Extract the [x, y] coordinate from the center of the cell holding the provided text.  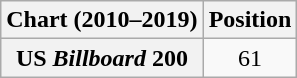
Chart (2010–2019) [102, 20]
Position [250, 20]
US Billboard 200 [102, 58]
61 [250, 58]
